Output the [X, Y] coordinate of the center of the cell containing the given text.  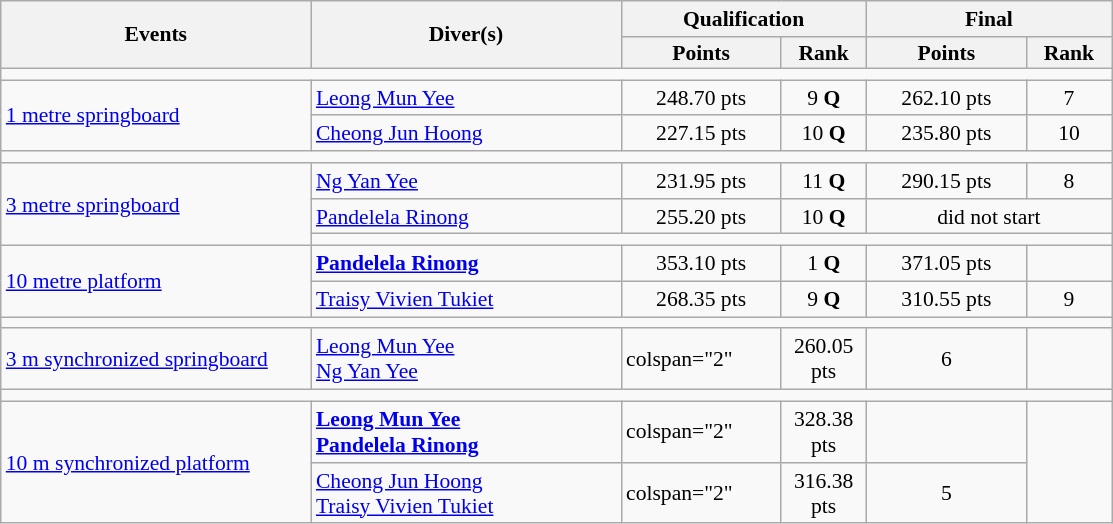
371.05 pts [946, 264]
Cheong Jun HoongTraisy Vivien Tukiet [466, 494]
did not start [988, 217]
3 m synchronized springboard [156, 360]
10 [1068, 134]
227.15 pts [701, 134]
290.15 pts [946, 181]
Ng Yan Yee [466, 181]
255.20 pts [701, 217]
268.35 pts [701, 299]
7 [1068, 98]
Leong Mun YeePandelela Rinong [466, 432]
Leong Mun Yee [466, 98]
260.05 pts [824, 360]
316.38 pts [824, 494]
9 [1068, 299]
8 [1068, 181]
5 [946, 494]
353.10 pts [701, 264]
Diver(s) [466, 34]
Qualification [744, 19]
328.38 pts [824, 432]
Final [988, 19]
3 metre springboard [156, 204]
310.55 pts [946, 299]
Leong Mun YeeNg Yan Yee [466, 360]
1 Q [824, 264]
231.95 pts [701, 181]
235.80 pts [946, 134]
11 Q [824, 181]
Traisy Vivien Tukiet [466, 299]
6 [946, 360]
1 metre springboard [156, 116]
Cheong Jun Hoong [466, 134]
10 metre platform [156, 282]
248.70 pts [701, 98]
262.10 pts [946, 98]
Events [156, 34]
10 m synchronized platform [156, 462]
